Scan for the cell matching the given text and deliver its (X, Y) coordinate at center. 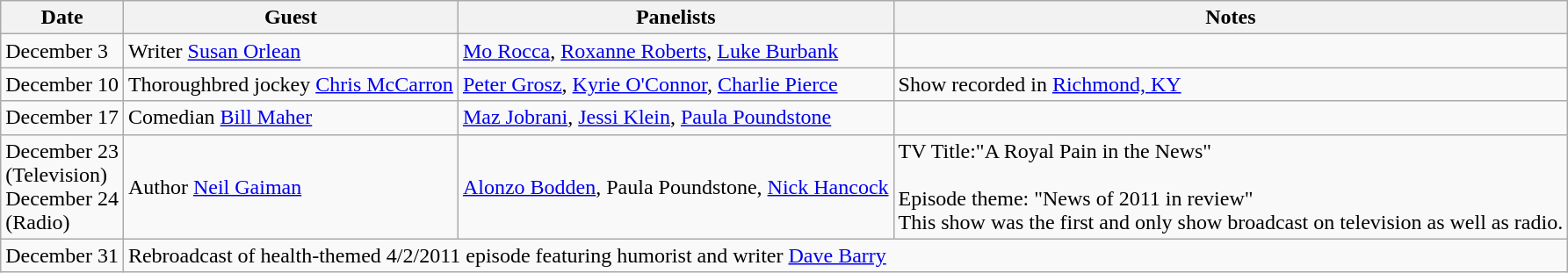
Show recorded in Richmond, KY (1231, 84)
December 23(Television)December 24(Radio) (62, 186)
Rebroadcast of health-themed 4/2/2011 episode featuring humorist and writer Dave Barry (845, 255)
Thoroughbred jockey Chris McCarron (290, 84)
Author Neil Gaiman (290, 186)
Notes (1231, 18)
Maz Jobrani, Jessi Klein, Paula Poundstone (676, 118)
Mo Rocca, Roxanne Roberts, Luke Burbank (676, 51)
Date (62, 18)
Comedian Bill Maher (290, 118)
Writer Susan Orlean (290, 51)
Peter Grosz, Kyrie O'Connor, Charlie Pierce (676, 84)
Alonzo Bodden, Paula Poundstone, Nick Hancock (676, 186)
December 10 (62, 84)
December 3 (62, 51)
Panelists (676, 18)
December 17 (62, 118)
Guest (290, 18)
December 31 (62, 255)
